Find where the given text appears and provide that cell's center as (X, Y) coordinate. 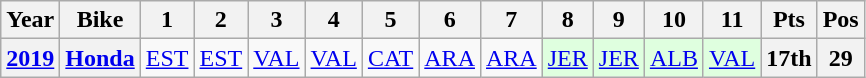
5 (390, 20)
6 (450, 20)
Year (30, 20)
Pts (789, 20)
2019 (30, 58)
Bike (100, 20)
ALB (674, 58)
1 (167, 20)
CAT (390, 58)
29 (840, 58)
10 (674, 20)
11 (732, 20)
4 (334, 20)
9 (618, 20)
2 (221, 20)
Pos (840, 20)
17th (789, 58)
Honda (100, 58)
3 (276, 20)
8 (568, 20)
7 (511, 20)
